Return [x, y] of the center of cell containing provided text 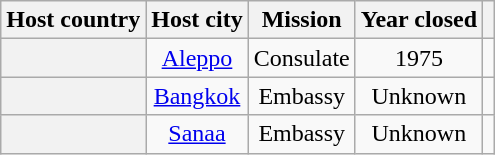
Mission [302, 20]
Host city [197, 20]
Bangkok [197, 96]
Consulate [302, 58]
Sanaa [197, 134]
1975 [418, 58]
Year closed [418, 20]
Aleppo [197, 58]
Host country [74, 20]
